Identify which cell holds the provided text, then report its (x, y) central coordinate. 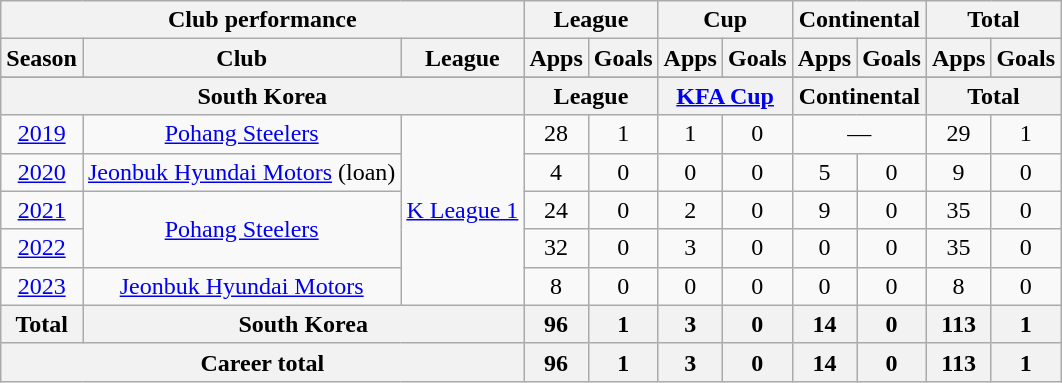
4 (556, 172)
32 (556, 248)
Career total (262, 362)
29 (958, 134)
Season (42, 58)
Club (241, 58)
24 (556, 210)
2 (690, 210)
Jeonbuk Hyundai Motors (loan) (241, 172)
Club performance (262, 20)
KFA Cup (725, 96)
— (859, 134)
2022 (42, 248)
5 (824, 172)
Cup (725, 20)
2021 (42, 210)
2020 (42, 172)
Jeonbuk Hyundai Motors (241, 286)
2019 (42, 134)
K League 1 (462, 210)
28 (556, 134)
2023 (42, 286)
